Search for the cell housing the specified text and yield its (X, Y) center coordinate. 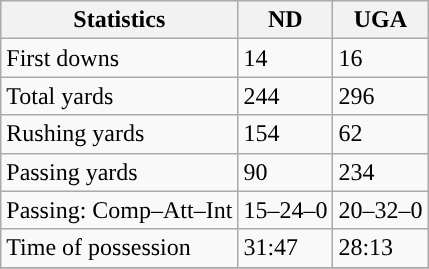
14 (286, 58)
90 (286, 172)
234 (380, 172)
15–24–0 (286, 210)
28:13 (380, 248)
UGA (380, 20)
154 (286, 134)
62 (380, 134)
244 (286, 96)
Time of possession (120, 248)
Statistics (120, 20)
31:47 (286, 248)
Total yards (120, 96)
20–32–0 (380, 210)
296 (380, 96)
ND (286, 20)
Passing: Comp–Att–Int (120, 210)
First downs (120, 58)
Passing yards (120, 172)
16 (380, 58)
Rushing yards (120, 134)
